Capture the cell that displays the provided text and extract its (x, y) central coordinate. 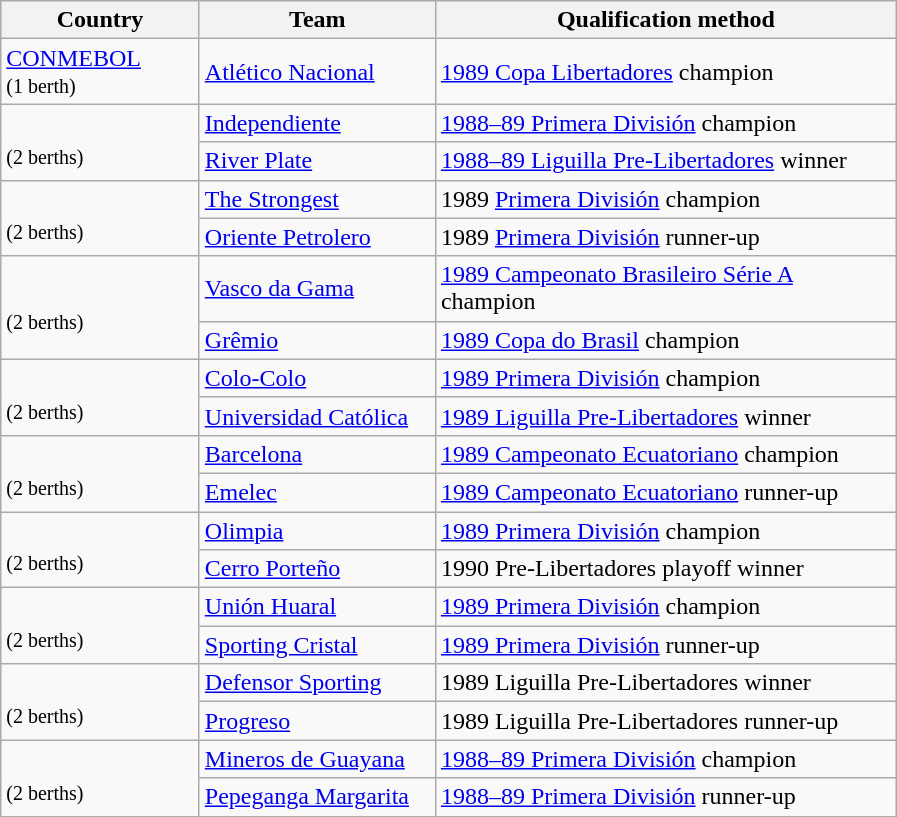
Colo-Colo (317, 378)
Atlético Nacional (317, 72)
1990 Pre-Libertadores playoff winner (666, 569)
The Strongest (317, 199)
Universidad Católica (317, 416)
Cerro Porteño (317, 569)
Sporting Cristal (317, 645)
1989 Campeonato Ecuatoriano champion (666, 454)
Progreso (317, 721)
Vasco da Gama (317, 288)
Emelec (317, 492)
Grêmio (317, 340)
1989 Copa do Brasil champion (666, 340)
1989 Campeonato Ecuatoriano runner-up (666, 492)
1988–89 Liguilla Pre-Libertadores winner (666, 161)
Pepeganga Margarita (317, 797)
1989 Copa Libertadores champion (666, 72)
River Plate (317, 161)
Country (100, 20)
Olimpia (317, 531)
Oriente Petrolero (317, 237)
1989 Campeonato Brasileiro Série A champion (666, 288)
Qualification method (666, 20)
1989 Liguilla Pre-Libertadores runner-up (666, 721)
CONMEBOL(1 berth) (100, 72)
Mineros de Guayana (317, 759)
Unión Huaral (317, 607)
Independiente (317, 123)
Team (317, 20)
Defensor Sporting (317, 683)
Barcelona (317, 454)
1988–89 Primera División runner-up (666, 797)
